Output the (X, Y) coordinate of the center of the cell containing the given text.  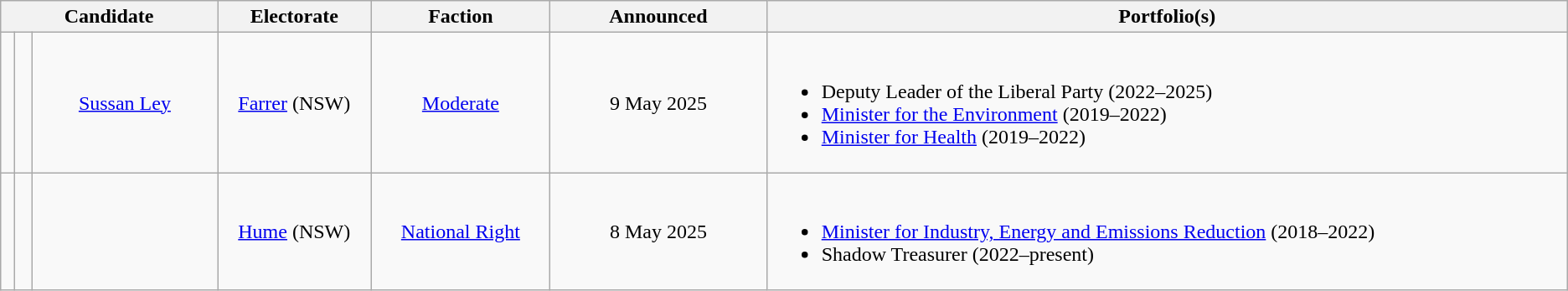
9 May 2025 (658, 102)
Moderate (461, 102)
Minister for Industry, Energy and Emissions Reduction (2018–2022)Shadow Treasurer (2022–present) (1167, 231)
Announced (658, 17)
Portfolio(s) (1167, 17)
Deputy Leader of the Liberal Party (2022–2025)Minister for the Environment (2019–2022)Minister for Health (2019–2022) (1167, 102)
Electorate (295, 17)
National Right (461, 231)
Sussan Ley (124, 102)
Farrer (NSW) (295, 102)
Faction (461, 17)
8 May 2025 (658, 231)
Hume (NSW) (295, 231)
Candidate (109, 17)
